Output the [X, Y] coordinate of the center of the cell containing the given text.  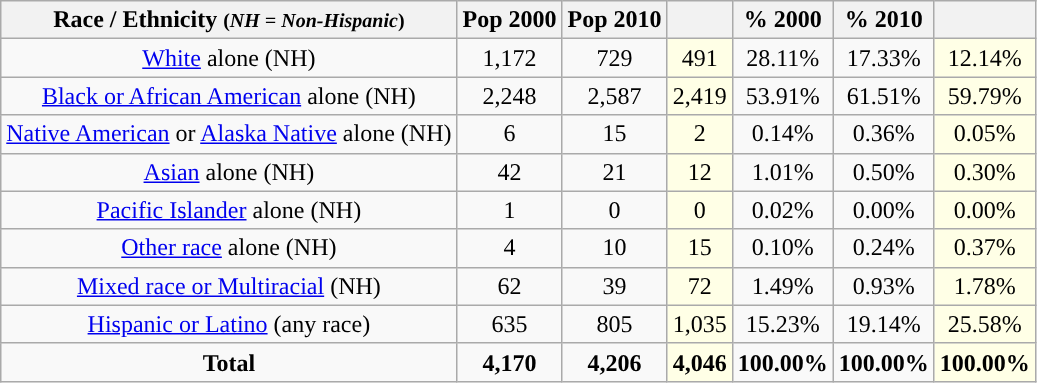
Pop 2010 [614, 20]
12.14% [984, 58]
28.11% [782, 58]
39 [614, 286]
729 [614, 58]
Native American or Alaska Native alone (NH) [229, 134]
72 [700, 286]
25.58% [984, 324]
1,035 [700, 324]
2,248 [510, 96]
0.93% [884, 286]
15.23% [782, 324]
2,419 [700, 96]
491 [700, 58]
10 [614, 248]
Hispanic or Latino (any race) [229, 324]
0.37% [984, 248]
4,046 [700, 362]
White alone (NH) [229, 58]
21 [614, 172]
Race / Ethnicity (NH = Non-Hispanic) [229, 20]
0.24% [884, 248]
Total [229, 362]
4 [510, 248]
0.02% [782, 210]
Mixed race or Multiracial (NH) [229, 286]
635 [510, 324]
Pop 2000 [510, 20]
2 [700, 134]
0.05% [984, 134]
805 [614, 324]
1.49% [782, 286]
62 [510, 286]
Pacific Islander alone (NH) [229, 210]
Asian alone (NH) [229, 172]
6 [510, 134]
% 2000 [782, 20]
42 [510, 172]
Black or African American alone (NH) [229, 96]
0.10% [782, 248]
0.30% [984, 172]
% 2010 [884, 20]
4,206 [614, 362]
Other race alone (NH) [229, 248]
0.14% [782, 134]
17.33% [884, 58]
0.50% [884, 172]
19.14% [884, 324]
1.78% [984, 286]
12 [700, 172]
1 [510, 210]
4,170 [510, 362]
61.51% [884, 96]
53.91% [782, 96]
59.79% [984, 96]
1,172 [510, 58]
1.01% [782, 172]
0.36% [884, 134]
2,587 [614, 96]
